Pinpoint the cell where the given text exists, returning its (x, y) midpoint coordinate. 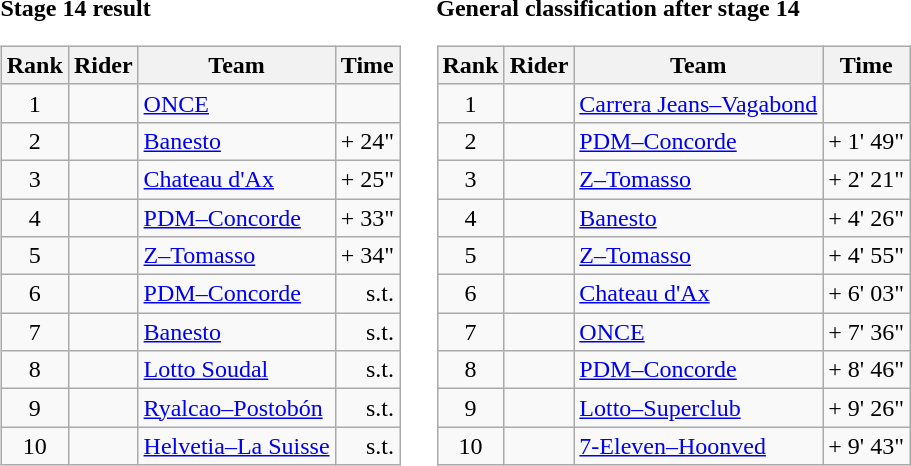
+ 25" (367, 179)
+ 1' 49" (866, 141)
+ 24" (367, 141)
+ 4' 26" (866, 217)
7-Eleven–Hoonved (698, 446)
+ 8' 46" (866, 370)
+ 34" (367, 256)
+ 6' 03" (866, 294)
+ 7' 36" (866, 332)
Lotto Soudal (236, 370)
Lotto–Superclub (698, 408)
Ryalcao–Postobón (236, 408)
+ 33" (367, 217)
Carrera Jeans–Vagabond (698, 103)
+ 9' 43" (866, 446)
+ 4' 55" (866, 256)
+ 9' 26" (866, 408)
+ 2' 21" (866, 179)
Helvetia–La Suisse (236, 446)
